Determine the [x, y] coordinate at the center of the cell enclosing the given text.  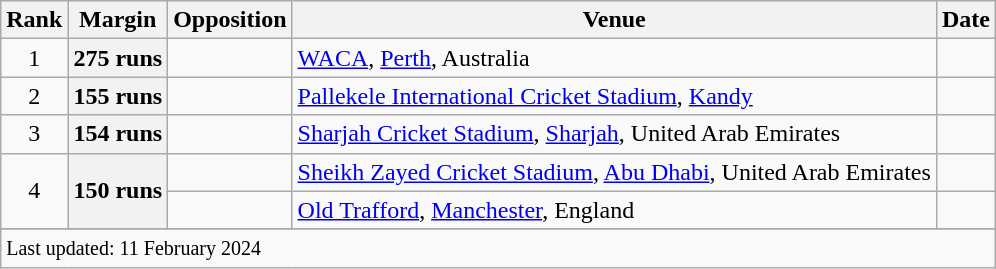
Pallekele International Cricket Stadium, Kandy [614, 96]
Date [966, 20]
154 runs [118, 134]
Last updated: 11 February 2024 [498, 248]
2 [34, 96]
150 runs [118, 191]
WACA, Perth, Australia [614, 58]
Opposition [230, 20]
Venue [614, 20]
155 runs [118, 96]
1 [34, 58]
275 runs [118, 58]
Rank [34, 20]
Margin [118, 20]
Sheikh Zayed Cricket Stadium, Abu Dhabi, United Arab Emirates [614, 172]
Sharjah Cricket Stadium, Sharjah, United Arab Emirates [614, 134]
Old Trafford, Manchester, England [614, 210]
3 [34, 134]
4 [34, 191]
